Determine the [X, Y] coordinate at the center of the cell enclosing the given text.  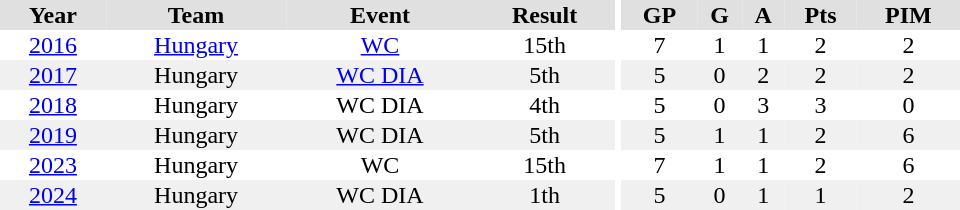
2023 [53, 165]
Event [380, 15]
Year [53, 15]
2016 [53, 45]
2024 [53, 195]
4th [545, 105]
Team [196, 15]
2018 [53, 105]
A [763, 15]
2019 [53, 135]
PIM [908, 15]
GP [660, 15]
G [720, 15]
2017 [53, 75]
Pts [820, 15]
Result [545, 15]
1th [545, 195]
